Locate the cell with the specified text and output its (x, y) center coordinate. 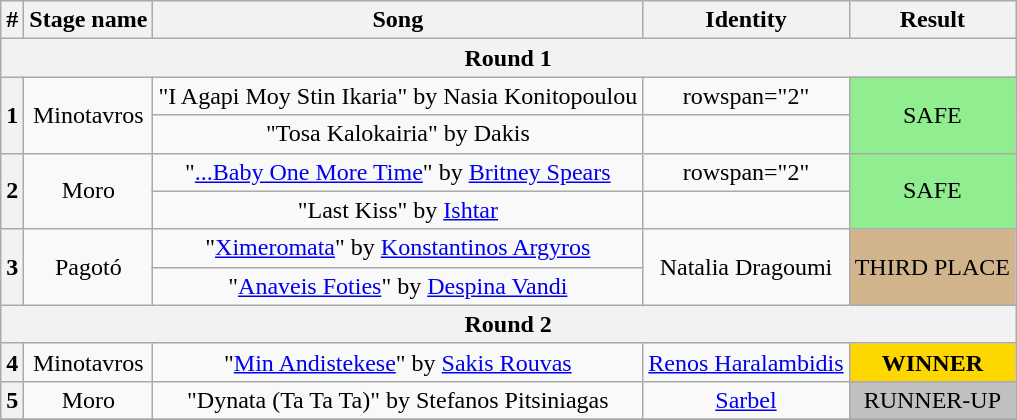
WINNER (932, 362)
"Ximeromata" by Konstantinos Argyros (398, 248)
Identity (746, 20)
"Anaveis Foties" by Despina Vandi (398, 286)
"Min Andistekese" by Sakis Rouvas (398, 362)
Renos Haralambidis (746, 362)
"...Baby One More Time" by Britney Spears (398, 172)
3 (12, 267)
Round 1 (508, 58)
Natalia Dragoumi (746, 267)
Pagotó (88, 267)
5 (12, 400)
Round 2 (508, 324)
"Dynata (Ta Ta Ta)" by Stefanos Pitsiniagas (398, 400)
# (12, 20)
2 (12, 191)
Sarbel (746, 400)
Stage name (88, 20)
1 (12, 115)
"I Agapi Moy Stin Ikaria" by Nasia Konitopoulou (398, 96)
"Last Kiss" by Ishtar (398, 210)
"Tosa Kalokairia" by Dakis (398, 134)
THIRD PLACE (932, 267)
Result (932, 20)
RUNNER-UP (932, 400)
4 (12, 362)
Song (398, 20)
